From the cell containing the given text, extract its center point as (x, y) coordinate. 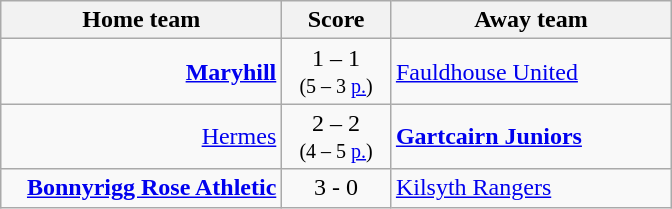
2 – 2(4 – 5 p.) (336, 136)
Maryhill (142, 72)
Away team (530, 20)
Kilsyth Rangers (530, 188)
Home team (142, 20)
Score (336, 20)
Hermes (142, 136)
3 - 0 (336, 188)
Gartcairn Juniors (530, 136)
1 – 1(5 – 3 p.) (336, 72)
Bonnyrigg Rose Athletic (142, 188)
Fauldhouse United (530, 72)
